From the cell containing the given text, extract its center point as [X, Y] coordinate. 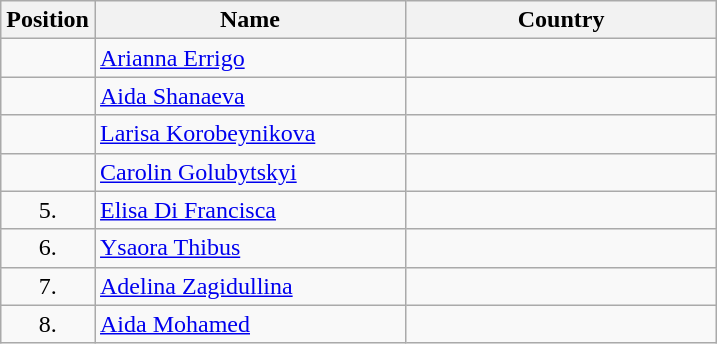
Country [562, 20]
7. [48, 286]
Name [250, 20]
5. [48, 210]
Larisa Korobeynikova [250, 134]
8. [48, 324]
Position [48, 20]
Aida Mohamed [250, 324]
6. [48, 248]
Elisa Di Francisca [250, 210]
Aida Shanaeva [250, 96]
Arianna Errigo [250, 58]
Adelina Zagidullina [250, 286]
Carolin Golubytskyi [250, 172]
Ysaora Thibus [250, 248]
